Provide the (X, Y) coordinate of the cell's center where the given text is located.  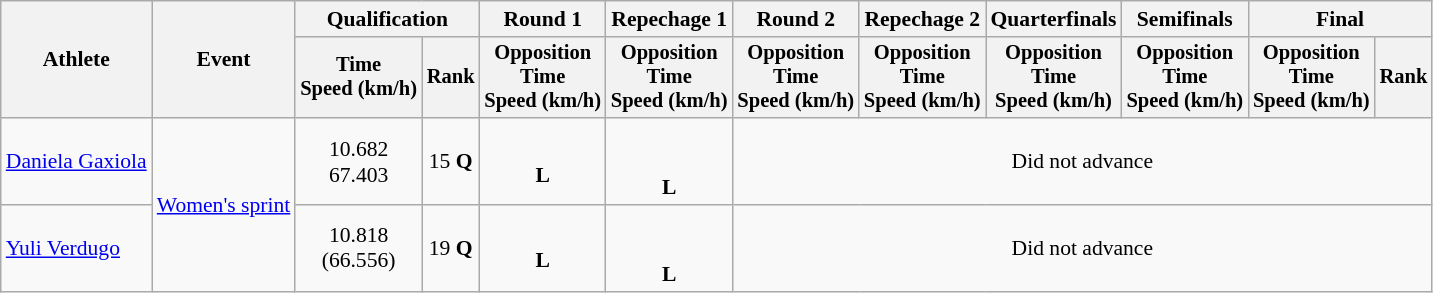
Daniela Gaxiola (76, 162)
Final (1340, 19)
Quarterfinals (1054, 19)
TimeSpeed (km/h) (358, 78)
10.818(66.556) (358, 248)
Women's sprint (224, 204)
19 Q (451, 248)
15 Q (451, 162)
Round 1 (542, 19)
Qualification (387, 19)
Yuli Verdugo (76, 248)
10.68267.403 (358, 162)
Athlete (76, 60)
Semifinals (1186, 19)
Round 2 (796, 19)
Repechage 1 (670, 19)
Event (224, 60)
Repechage 2 (922, 19)
